From the cell containing the given text, extract its center point as (x, y) coordinate. 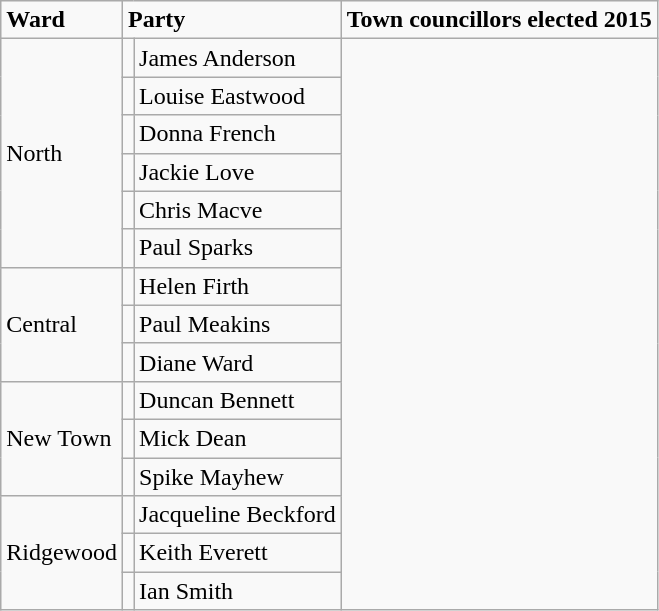
Party (232, 20)
Mick Dean (238, 438)
Jackie Love (238, 172)
North (62, 153)
Paul Sparks (238, 248)
Diane Ward (238, 362)
Ridgewood (62, 553)
Louise Eastwood (238, 96)
Ian Smith (238, 591)
Jacqueline Beckford (238, 515)
Paul Meakins (238, 324)
Chris Macve (238, 210)
Spike Mayhew (238, 477)
Duncan Bennett (238, 400)
Central (62, 324)
New Town (62, 438)
Keith Everett (238, 553)
Helen Firth (238, 286)
Donna French (238, 134)
Ward (62, 20)
James Anderson (238, 58)
Town councillors elected 2015 (499, 20)
